Search for the cell housing the specified text and yield its (x, y) center coordinate. 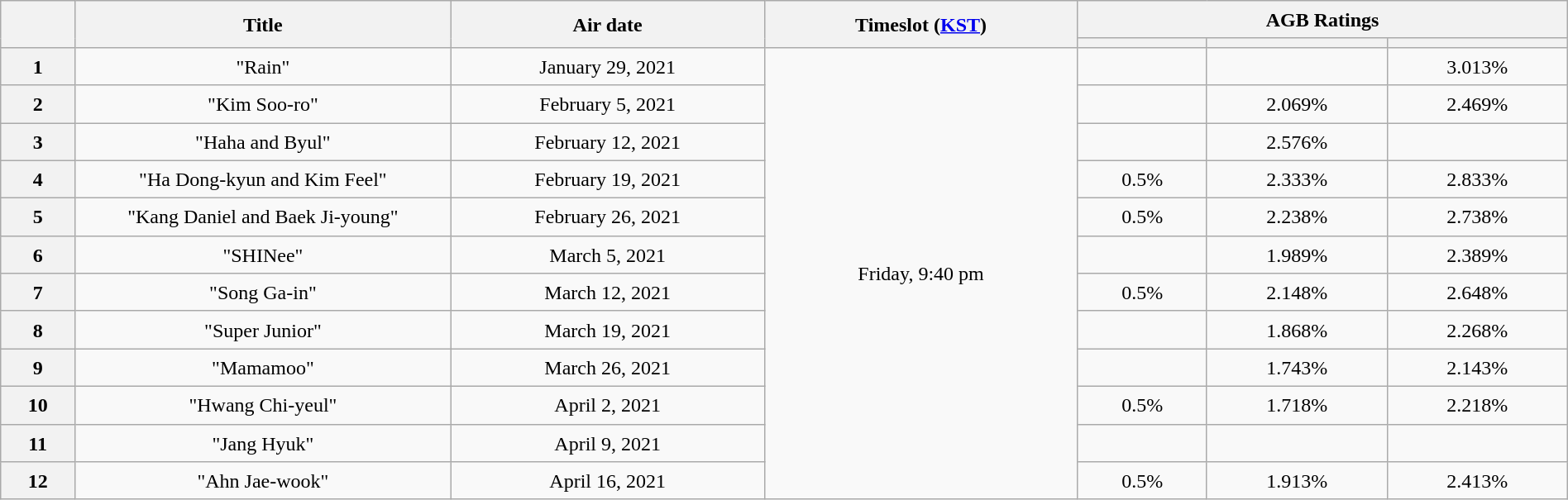
2.469% (1477, 104)
1.743% (1297, 368)
2.833% (1477, 179)
2.238% (1297, 217)
1.989% (1297, 255)
2.413% (1477, 481)
2.268% (1477, 330)
February 12, 2021 (607, 141)
9 (38, 368)
1 (38, 66)
"Mamamoo" (263, 368)
8 (38, 330)
February 19, 2021 (607, 179)
"Song Ga-in" (263, 293)
February 26, 2021 (607, 217)
"Haha and Byul" (263, 141)
Air date (607, 25)
March 26, 2021 (607, 368)
March 5, 2021 (607, 255)
"Hwang Chi-yeul" (263, 405)
3.013% (1477, 66)
March 12, 2021 (607, 293)
"Rain" (263, 66)
February 5, 2021 (607, 104)
January 29, 2021 (607, 66)
"SHINee" (263, 255)
2.143% (1477, 368)
1.868% (1297, 330)
1.913% (1297, 481)
10 (38, 405)
2.738% (1477, 217)
2.218% (1477, 405)
2.576% (1297, 141)
April 16, 2021 (607, 481)
"Ha Dong-kyun and Kim Feel" (263, 179)
11 (38, 443)
March 19, 2021 (607, 330)
7 (38, 293)
2 (38, 104)
Title (263, 25)
2.389% (1477, 255)
6 (38, 255)
5 (38, 217)
AGB Ratings (1322, 20)
2.148% (1297, 293)
"Ahn Jae-wook" (263, 481)
"Kang Daniel and Baek Ji-young" (263, 217)
"Super Junior" (263, 330)
1.718% (1297, 405)
April 9, 2021 (607, 443)
2.069% (1297, 104)
3 (38, 141)
2.333% (1297, 179)
Friday, 9:40 pm (921, 273)
"Kim Soo-ro" (263, 104)
4 (38, 179)
"Jang Hyuk" (263, 443)
12 (38, 481)
April 2, 2021 (607, 405)
2.648% (1477, 293)
Timeslot (KST) (921, 25)
